Extract the (x, y) coordinate from the center of the cell holding the provided text.  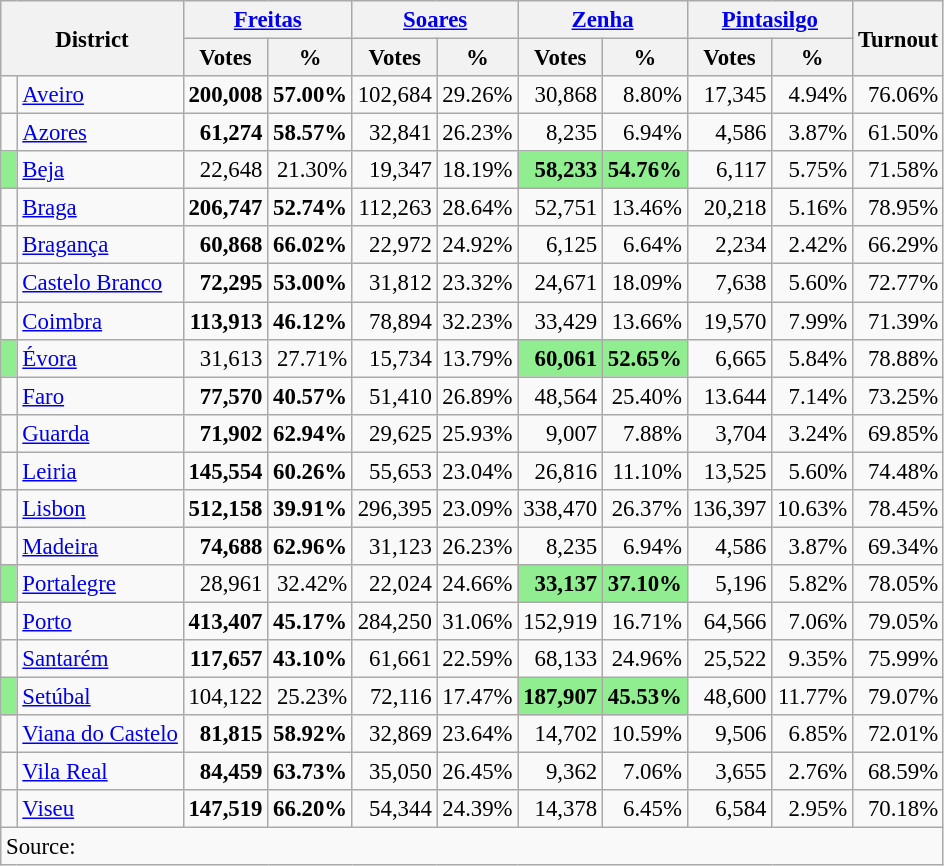
7,638 (730, 283)
61,274 (226, 133)
22,024 (394, 584)
Castelo Branco (100, 283)
413,407 (226, 621)
26,816 (560, 471)
16.71% (646, 621)
3,704 (730, 433)
20,218 (730, 208)
5,196 (730, 584)
39.91% (310, 509)
Zenha (602, 20)
11.10% (646, 471)
Setúbal (100, 697)
6,665 (730, 358)
54,344 (394, 809)
104,122 (226, 697)
Source: (472, 847)
33,137 (560, 584)
22,648 (226, 170)
30,868 (560, 95)
13.79% (478, 358)
7.88% (646, 433)
24.96% (646, 659)
27.71% (310, 358)
200,008 (226, 95)
68,133 (560, 659)
81,815 (226, 734)
32.42% (310, 584)
71.58% (898, 170)
24.66% (478, 584)
46.12% (310, 321)
61.50% (898, 133)
72.01% (898, 734)
60,868 (226, 245)
17.47% (478, 697)
35,050 (394, 772)
77,570 (226, 396)
51,410 (394, 396)
5.75% (812, 170)
Faro (100, 396)
29.26% (478, 95)
187,907 (560, 697)
58.57% (310, 133)
8.80% (646, 95)
72,116 (394, 697)
102,684 (394, 95)
17,345 (730, 95)
145,554 (226, 471)
24,671 (560, 283)
117,657 (226, 659)
54.76% (646, 170)
26.89% (478, 396)
25.23% (310, 697)
23.09% (478, 509)
78,894 (394, 321)
Aveiro (100, 95)
2.42% (812, 245)
13.46% (646, 208)
152,919 (560, 621)
79.05% (898, 621)
25.93% (478, 433)
52.65% (646, 358)
Leiria (100, 471)
72,295 (226, 283)
6.45% (646, 809)
70.18% (898, 809)
338,470 (560, 509)
Pintasilgo (770, 20)
Portalegre (100, 584)
23.64% (478, 734)
2.95% (812, 809)
Azores (100, 133)
71,902 (226, 433)
31.06% (478, 621)
63.73% (310, 772)
Coimbra (100, 321)
Madeira (100, 546)
136,397 (730, 509)
29,625 (394, 433)
62.96% (310, 546)
22,972 (394, 245)
76.06% (898, 95)
53.00% (310, 283)
40.57% (310, 396)
78.95% (898, 208)
11.77% (812, 697)
74,688 (226, 546)
61,661 (394, 659)
26.37% (646, 509)
79.07% (898, 697)
64,566 (730, 621)
18.09% (646, 283)
32.23% (478, 321)
78.45% (898, 509)
Vila Real (100, 772)
147,519 (226, 809)
66.20% (310, 809)
112,263 (394, 208)
Guarda (100, 433)
48,600 (730, 697)
48,564 (560, 396)
55,653 (394, 471)
23.04% (478, 471)
22.59% (478, 659)
2,234 (730, 245)
19,347 (394, 170)
26.45% (478, 772)
74.48% (898, 471)
9.35% (812, 659)
32,869 (394, 734)
28,961 (226, 584)
37.10% (646, 584)
Soares (434, 20)
5.84% (812, 358)
19,570 (730, 321)
66.02% (310, 245)
7.14% (812, 396)
75.99% (898, 659)
District (92, 38)
13,525 (730, 471)
84,459 (226, 772)
7.99% (812, 321)
9,007 (560, 433)
69.85% (898, 433)
78.05% (898, 584)
Lisbon (100, 509)
45.17% (310, 621)
10.63% (812, 509)
60.26% (310, 471)
3,655 (730, 772)
24.92% (478, 245)
62.94% (310, 433)
72.77% (898, 283)
71.39% (898, 321)
14,702 (560, 734)
9,506 (730, 734)
21.30% (310, 170)
58.92% (310, 734)
Turnout (898, 38)
18.19% (478, 170)
52.74% (310, 208)
284,250 (394, 621)
15,734 (394, 358)
Santarém (100, 659)
23.32% (478, 283)
Évora (100, 358)
66.29% (898, 245)
32,841 (394, 133)
2.76% (812, 772)
68.59% (898, 772)
13.644 (730, 396)
512,158 (226, 509)
69.34% (898, 546)
33,429 (560, 321)
296,395 (394, 509)
31,123 (394, 546)
Viana do Castelo (100, 734)
6.64% (646, 245)
43.10% (310, 659)
6,584 (730, 809)
78.88% (898, 358)
Bragança (100, 245)
73.25% (898, 396)
45.53% (646, 697)
31,613 (226, 358)
Freitas (268, 20)
6,117 (730, 170)
206,747 (226, 208)
25.40% (646, 396)
31,812 (394, 283)
6,125 (560, 245)
4.94% (812, 95)
113,913 (226, 321)
28.64% (478, 208)
57.00% (310, 95)
10.59% (646, 734)
58,233 (560, 170)
Viseu (100, 809)
3.24% (812, 433)
5.82% (812, 584)
24.39% (478, 809)
52,751 (560, 208)
9,362 (560, 772)
14,378 (560, 809)
25,522 (730, 659)
Porto (100, 621)
6.85% (812, 734)
Braga (100, 208)
Beja (100, 170)
5.16% (812, 208)
13.66% (646, 321)
60,061 (560, 358)
